Find where the given text appears and provide that cell's center as (x, y) coordinate. 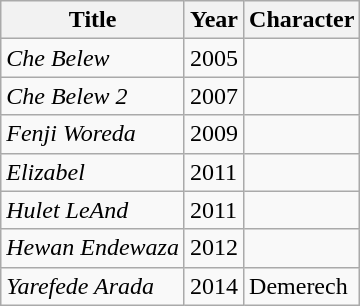
Che Belew 2 (93, 96)
Elizabel (93, 172)
Hulet LeAnd (93, 210)
Hewan Endewaza (93, 248)
Character (302, 20)
2009 (214, 134)
Yarefede Arada (93, 286)
Demerech (302, 286)
Che Belew (93, 58)
Fenji Woreda (93, 134)
2014 (214, 286)
2012 (214, 248)
Title (93, 20)
2007 (214, 96)
2005 (214, 58)
Year (214, 20)
